Output the [X, Y] coordinate of the center of the cell containing the given text.  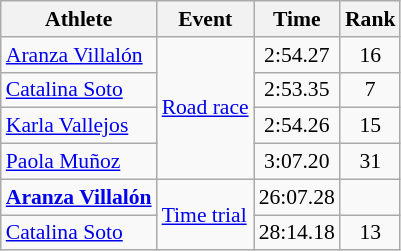
Paola Muñoz [79, 162]
15 [370, 126]
2:53.35 [297, 90]
Event [206, 19]
3:07.20 [297, 162]
16 [370, 55]
Time trial [206, 214]
Karla Vallejos [79, 126]
26:07.28 [297, 197]
Time [297, 19]
28:14.18 [297, 233]
31 [370, 162]
Road race [206, 108]
13 [370, 233]
2:54.27 [297, 55]
Athlete [79, 19]
Rank [370, 19]
2:54.26 [297, 126]
7 [370, 90]
